Determine the (X, Y) coordinate at the center of the cell enclosing the given text.  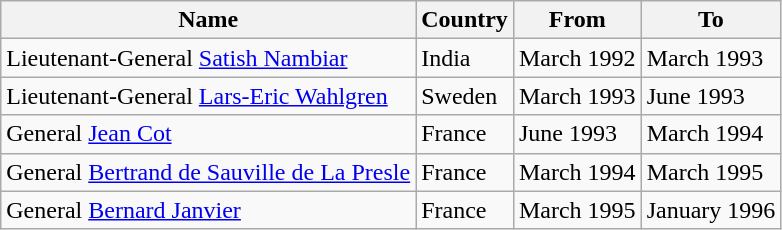
From (577, 20)
General Bernard Janvier (208, 210)
March 1992 (577, 58)
Country (465, 20)
January 1996 (711, 210)
Sweden (465, 96)
General Bertrand de Sauville de La Presle (208, 172)
Lieutenant-General Satish Nambiar (208, 58)
India (465, 58)
Lieutenant-General Lars-Eric Wahlgren (208, 96)
General Jean Cot (208, 134)
To (711, 20)
Name (208, 20)
